Return (x, y) of the center of cell containing provided text 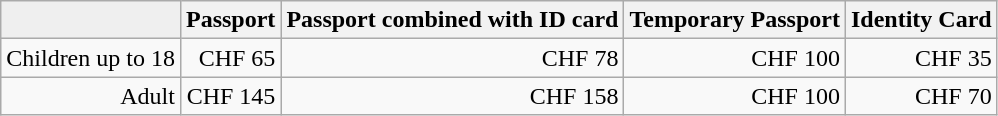
CHF 35 (921, 58)
CHF 158 (452, 96)
CHF 78 (452, 58)
CHF 65 (230, 58)
CHF 145 (230, 96)
Adult (91, 96)
Passport (230, 20)
Identity Card (921, 20)
CHF 70 (921, 96)
Children up to 18 (91, 58)
Temporary Passport (735, 20)
Passport combined with ID card (452, 20)
